Output the [x, y] coordinate of the center of the cell containing the given text.  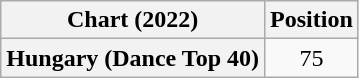
Chart (2022) [133, 20]
75 [312, 58]
Hungary (Dance Top 40) [133, 58]
Position [312, 20]
